From the cell containing the given text, extract its center point as [x, y] coordinate. 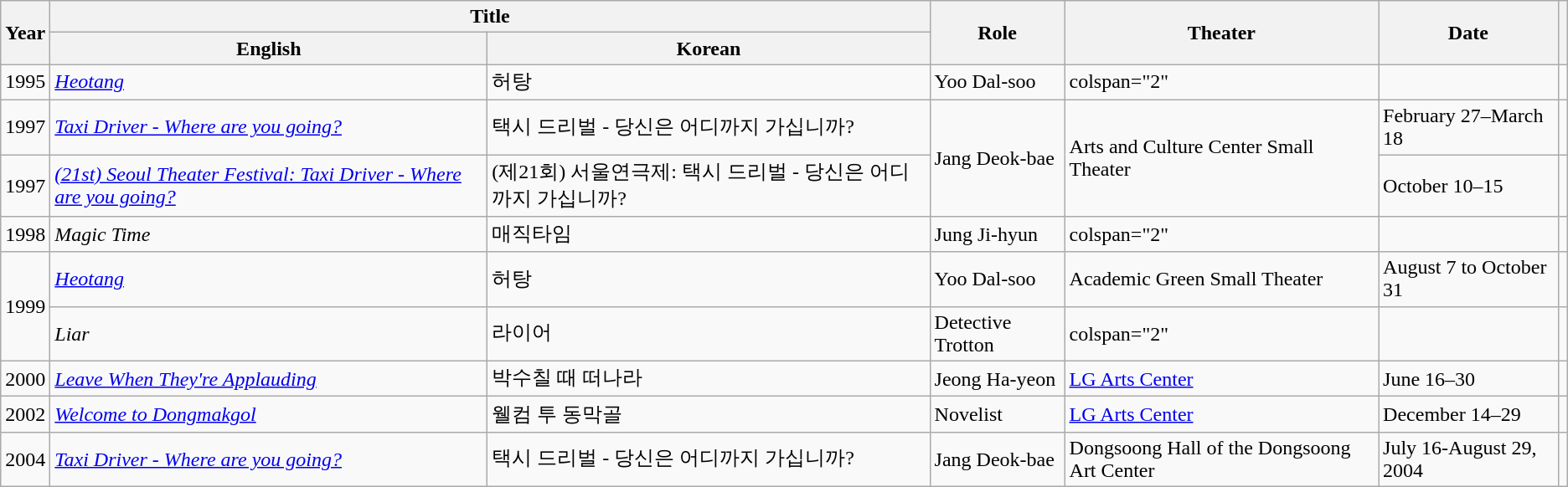
Role [997, 33]
2000 [25, 378]
Title [490, 17]
Leave When They're Applauding [269, 378]
매직타임 [709, 234]
박수칠 때 떠나라 [709, 378]
Korean [709, 49]
English [269, 49]
Theater [1221, 33]
Dongsoong Hall of the Dongsoong Art Center [1221, 459]
1998 [25, 234]
October 10–15 [1469, 185]
Arts and Culture Center Small Theater [1221, 157]
Jung Ji-hyun [997, 234]
June 16–30 [1469, 378]
Detective Trotton [997, 333]
February 27–March 18 [1469, 127]
웰컴 투 동막골 [709, 415]
(21st) Seoul Theater Festival: Taxi Driver - Where are you going? [269, 185]
Magic Time [269, 234]
Year [25, 33]
1999 [25, 306]
1995 [25, 82]
2004 [25, 459]
라이어 [709, 333]
Liar [269, 333]
Welcome to Dongmakgol [269, 415]
(제21회) 서울연극제: 택시 드리벌 - 당신은 어디까지 가십니까? [709, 185]
Academic Green Small Theater [1221, 279]
2002 [25, 415]
July 16-August 29, 2004 [1469, 459]
Date [1469, 33]
August 7 to October 31 [1469, 279]
December 14–29 [1469, 415]
Novelist [997, 415]
Jeong Ha-yeon [997, 378]
